Search for the cell housing the specified text and yield its (x, y) center coordinate. 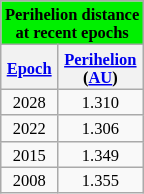
Perihelion distanceat recent epochs (72, 23)
2022 (30, 128)
Epoch (30, 67)
1.349 (100, 154)
1.355 (100, 180)
Perihelion(AU) (100, 67)
2008 (30, 180)
1.310 (100, 102)
2028 (30, 102)
2015 (30, 154)
1.306 (100, 128)
